Output the (X, Y) coordinate of the center of the cell containing the given text.  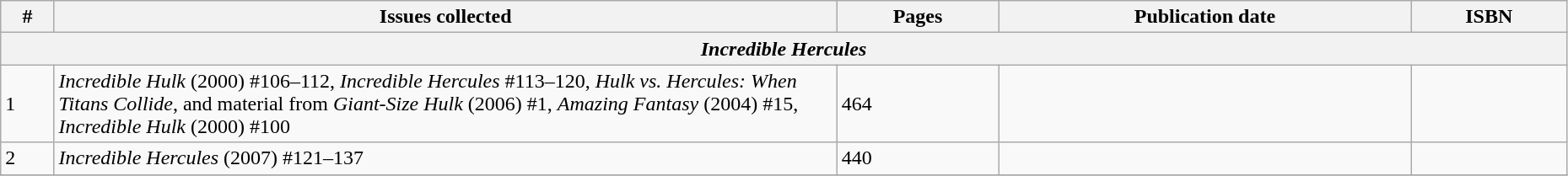
Incredible Hercules (784, 49)
# (27, 17)
1 (27, 104)
ISBN (1489, 17)
Issues collected (445, 17)
Publication date (1205, 17)
Incredible Hercules (2007) #121–137 (445, 158)
2 (27, 158)
Pages (918, 17)
464 (918, 104)
440 (918, 158)
